Capture the cell that displays the provided text and extract its [x, y] central coordinate. 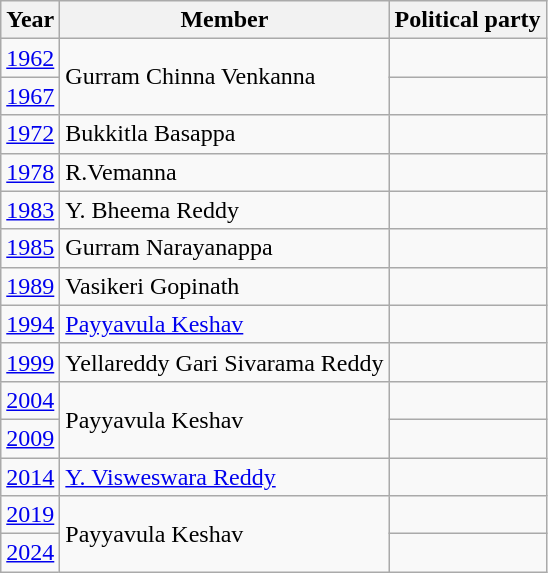
1985 [30, 248]
1967 [30, 96]
Y. Bheema Reddy [224, 210]
1994 [30, 324]
Bukkitla Basappa [224, 134]
Member [224, 20]
2009 [30, 438]
R.Vemanna [224, 172]
Yellareddy Gari Sivarama Reddy [224, 362]
1983 [30, 210]
Gurram Narayanappa [224, 248]
Vasikeri Gopinath [224, 286]
2004 [30, 400]
1999 [30, 362]
1978 [30, 172]
Y. Visweswara Reddy [224, 477]
2019 [30, 515]
2014 [30, 477]
1972 [30, 134]
2024 [30, 553]
1962 [30, 58]
Political party [468, 20]
Year [30, 20]
Gurram Chinna Venkanna [224, 77]
1989 [30, 286]
